Locate the cell with the specified text and output its (X, Y) center coordinate. 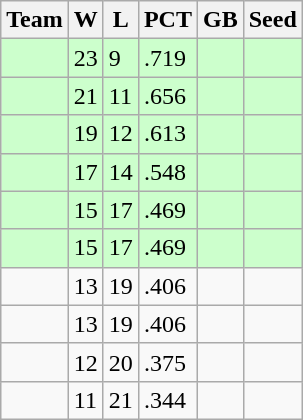
L (120, 20)
.344 (168, 400)
W (86, 20)
14 (120, 172)
Seed (272, 20)
GB (220, 20)
23 (86, 58)
PCT (168, 20)
.656 (168, 96)
.719 (168, 58)
.548 (168, 172)
20 (120, 362)
9 (120, 58)
Team (35, 20)
.375 (168, 362)
.613 (168, 134)
